Identify which cell holds the provided text, then report its [x, y] central coordinate. 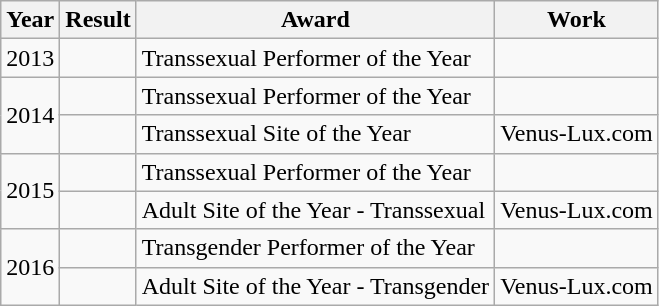
Work [577, 20]
Transsexual Site of the Year [315, 134]
Adult Site of the Year - Transsexual [315, 210]
2015 [30, 191]
Transgender Performer of the Year [315, 248]
2016 [30, 267]
2013 [30, 58]
Year [30, 20]
2014 [30, 115]
Award [315, 20]
Result [98, 20]
Adult Site of the Year - Transgender [315, 286]
